Detect which cell encompasses the target text, then output its (x, y) center coordinate. 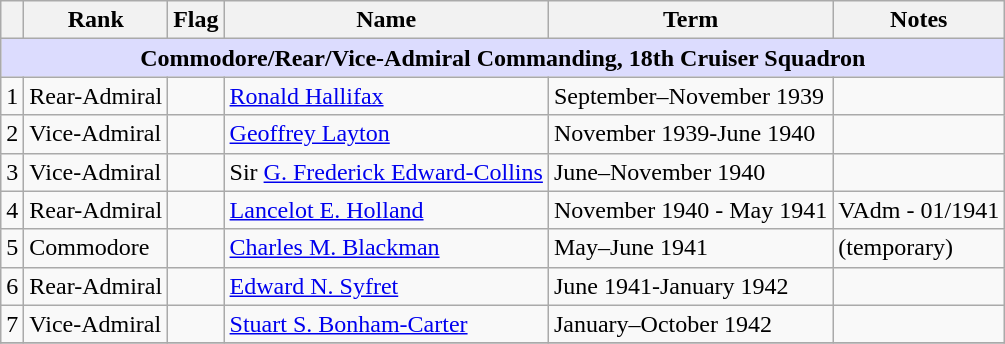
September–November 1939 (690, 96)
Rank (96, 20)
June–November 1940 (690, 172)
Ronald Hallifax (386, 96)
(temporary) (919, 248)
Commodore/Rear/Vice-Admiral Commanding, 18th Cruiser Squadron (503, 58)
1 (12, 96)
Lancelot E. Holland (386, 210)
3 (12, 172)
5 (12, 248)
June 1941-January 1942 (690, 286)
November 1939-June 1940 (690, 134)
Notes (919, 20)
Charles M. Blackman (386, 248)
Stuart S. Bonham-Carter (386, 324)
May–June 1941 (690, 248)
Commodore (96, 248)
Term (690, 20)
7 (12, 324)
4 (12, 210)
2 (12, 134)
January–October 1942 (690, 324)
November 1940 - May 1941 (690, 210)
6 (12, 286)
Flag (196, 20)
Sir G. Frederick Edward-Collins (386, 172)
Name (386, 20)
Edward N. Syfret (386, 286)
VAdm - 01/1941 (919, 210)
Geoffrey Layton (386, 134)
